Detect which cell encompasses the target text, then output its [x, y] center coordinate. 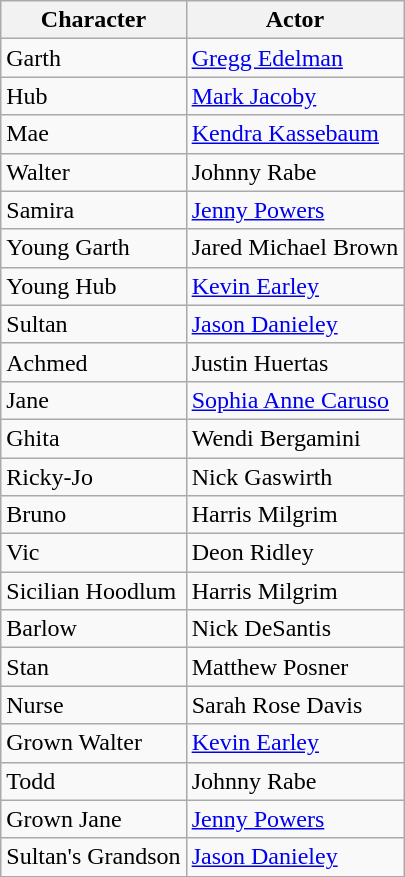
Achmed [94, 362]
Sicilian Hoodlum [94, 591]
Grown Walter [94, 743]
Jane [94, 400]
Matthew Posner [295, 667]
Barlow [94, 629]
Stan [94, 667]
Character [94, 20]
Sultan [94, 324]
Mark Jacoby [295, 96]
Ricky-Jo [94, 477]
Samira [94, 210]
Wendi Bergamini [295, 438]
Gregg Edelman [295, 58]
Sultan's Grandson [94, 857]
Nurse [94, 705]
Vic [94, 553]
Walter [94, 172]
Hub [94, 96]
Sophia Anne Caruso [295, 400]
Jared Michael Brown [295, 248]
Young Garth [94, 248]
Nick Gaswirth [295, 477]
Nick DeSantis [295, 629]
Deon Ridley [295, 553]
Sarah Rose Davis [295, 705]
Justin Huertas [295, 362]
Young Hub [94, 286]
Mae [94, 134]
Ghita [94, 438]
Grown Jane [94, 819]
Garth [94, 58]
Actor [295, 20]
Todd [94, 781]
Bruno [94, 515]
Kendra Kassebaum [295, 134]
